For the text-containing cell, return its midpoint in [X, Y] coordinate format. 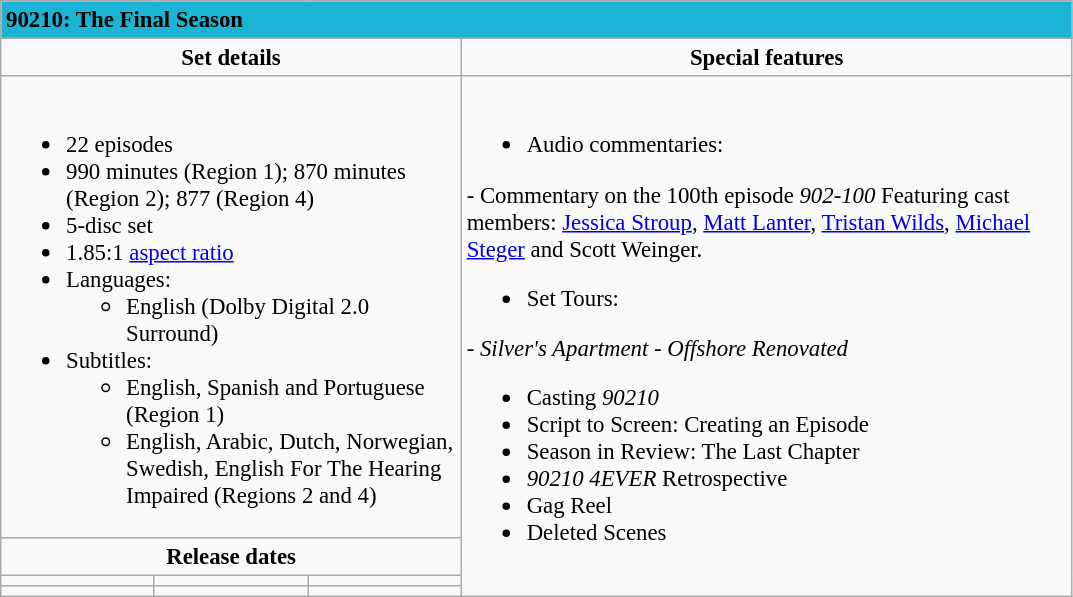
Set details [232, 58]
Special features [766, 58]
Release dates [232, 556]
90210: The Final Season [536, 20]
